Scan for the cell matching the given text and deliver its (X, Y) coordinate at center. 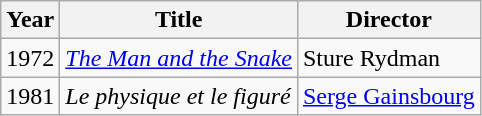
The Man and the Snake (179, 58)
1981 (30, 96)
Serge Gainsbourg (388, 96)
Sture Rydman (388, 58)
Title (179, 20)
1972 (30, 58)
Year (30, 20)
Le physique et le figuré (179, 96)
Director (388, 20)
